Extract the (x, y) coordinate from the center of the cell holding the provided text.  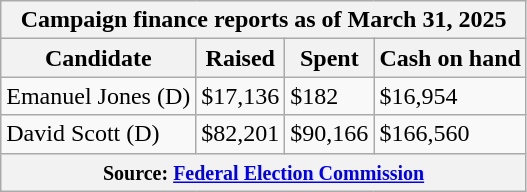
Spent (330, 58)
David Scott (D) (98, 134)
Cash on hand (450, 58)
$182 (330, 96)
$90,166 (330, 134)
$17,136 (240, 96)
Emanuel Jones (D) (98, 96)
$166,560 (450, 134)
Candidate (98, 58)
Source: Federal Election Commission (264, 172)
$82,201 (240, 134)
Raised (240, 58)
$16,954 (450, 96)
Campaign finance reports as of March 31, 2025 (264, 20)
